Provide the [x, y] coordinate of the cell's center where the given text is located.  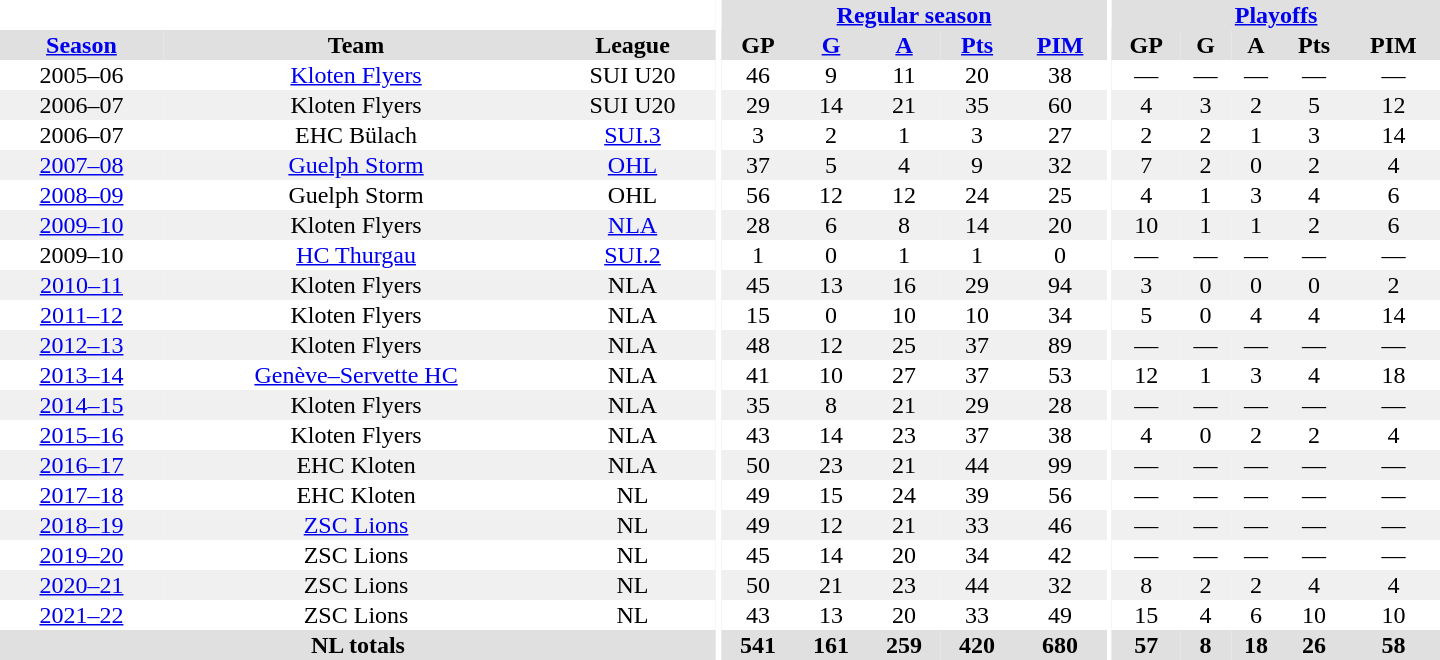
2012–13 [82, 345]
2007–08 [82, 165]
39 [978, 495]
2017–18 [82, 495]
Genève–Servette HC [356, 375]
2019–20 [82, 555]
89 [1060, 345]
Regular season [914, 15]
2014–15 [82, 405]
7 [1146, 165]
Team [356, 45]
SUI.2 [632, 255]
2020–21 [82, 585]
16 [904, 285]
161 [832, 645]
53 [1060, 375]
60 [1060, 105]
99 [1060, 465]
2015–16 [82, 435]
26 [1314, 645]
2010–11 [82, 285]
94 [1060, 285]
Playoffs [1276, 15]
259 [904, 645]
2011–12 [82, 315]
58 [1394, 645]
2008–09 [82, 195]
Season [82, 45]
41 [758, 375]
57 [1146, 645]
42 [1060, 555]
2013–14 [82, 375]
EHC Bülach [356, 135]
HC Thurgau [356, 255]
League [632, 45]
NL totals [358, 645]
420 [978, 645]
11 [904, 75]
2005–06 [82, 75]
SUI.3 [632, 135]
48 [758, 345]
2018–19 [82, 525]
2021–22 [82, 615]
680 [1060, 645]
2016–17 [82, 465]
541 [758, 645]
